Return the [x, y] coordinate for the center point of the cell that contains the specified text.  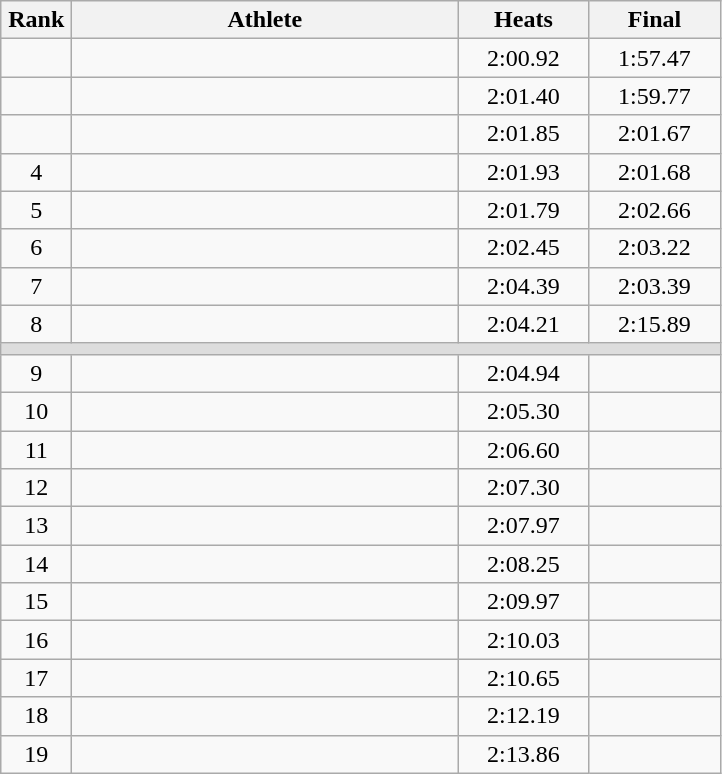
2:02.66 [654, 210]
2:04.21 [524, 324]
2:06.60 [524, 449]
1:59.77 [654, 96]
Athlete [265, 20]
2:07.30 [524, 488]
19 [36, 754]
Final [654, 20]
2:08.25 [524, 564]
7 [36, 286]
2:12.19 [524, 716]
8 [36, 324]
Heats [524, 20]
1:57.47 [654, 58]
2:01.79 [524, 210]
2:00.92 [524, 58]
13 [36, 526]
4 [36, 172]
2:13.86 [524, 754]
2:05.30 [524, 411]
12 [36, 488]
2:04.94 [524, 373]
16 [36, 640]
2:15.89 [654, 324]
15 [36, 602]
2:01.40 [524, 96]
17 [36, 678]
2:01.68 [654, 172]
2:03.39 [654, 286]
6 [36, 248]
18 [36, 716]
2:04.39 [524, 286]
Rank [36, 20]
2:01.93 [524, 172]
2:10.65 [524, 678]
2:03.22 [654, 248]
11 [36, 449]
2:10.03 [524, 640]
2:02.45 [524, 248]
10 [36, 411]
2:01.67 [654, 134]
2:01.85 [524, 134]
2:09.97 [524, 602]
9 [36, 373]
5 [36, 210]
14 [36, 564]
2:07.97 [524, 526]
